Determine the [X, Y] coordinate at the center of the cell enclosing the given text.  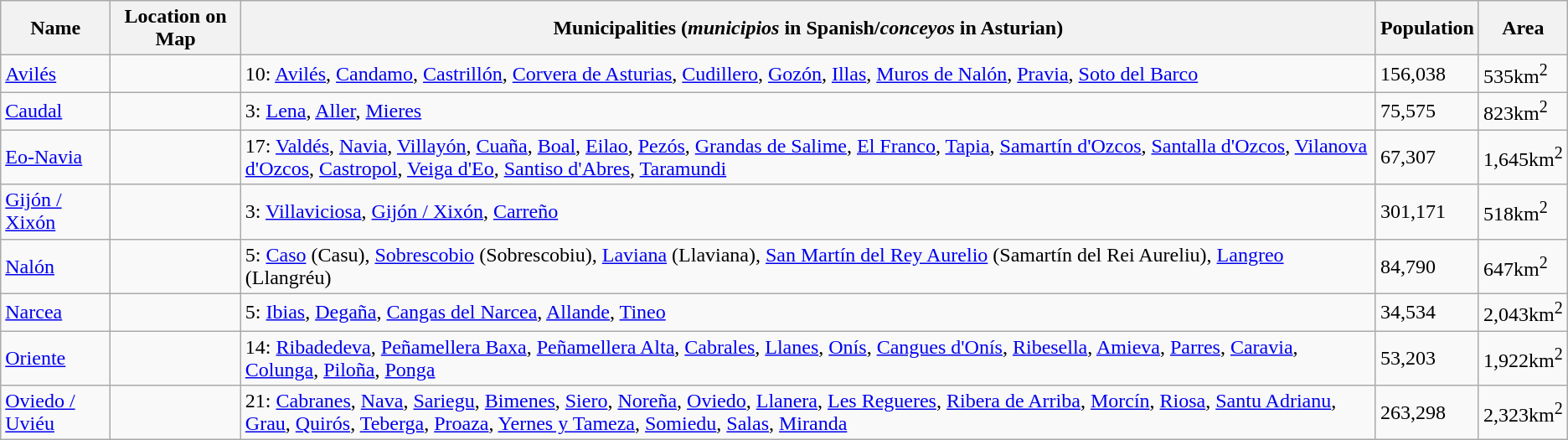
Narcea [55, 312]
Avilés [55, 74]
Location on Map [176, 28]
2,043km2 [1523, 312]
Area [1523, 28]
67,307 [1427, 158]
34,534 [1427, 312]
Name [55, 28]
1,645km2 [1523, 158]
Gijón / Xixón [55, 211]
1,922km2 [1523, 359]
Eo-Navia [55, 158]
518km2 [1523, 211]
Municipalities (municipios in Spanish/conceyos in Asturian) [807, 28]
5: Caso (Casu), Sobrescobio (Sobrescobiu), Laviana (Llaviana), San Martín del Rey Aurelio (Samartín del Rei Aureliu), Langreo (Llangréu) [807, 267]
263,298 [1427, 412]
3: Lena, Aller, Mieres [807, 111]
535km2 [1523, 74]
Oriente [55, 359]
647km2 [1523, 267]
823km2 [1523, 111]
Oviedo / Uviéu [55, 412]
Nalón [55, 267]
5: Ibias, Degaña, Cangas del Narcea, Allande, Tineo [807, 312]
Caudal [55, 111]
Population [1427, 28]
53,203 [1427, 359]
301,171 [1427, 211]
2,323km2 [1523, 412]
10: Avilés, Candamo, Castrillón, Corvera de Asturias, Cudillero, Gozón, Illas, Muros de Nalón, Pravia, Soto del Barco [807, 74]
156,038 [1427, 74]
84,790 [1427, 267]
75,575 [1427, 111]
3: Villaviciosa, Gijón / Xixón, Carreño [807, 211]
